Identify which cell holds the provided text, then report its (x, y) central coordinate. 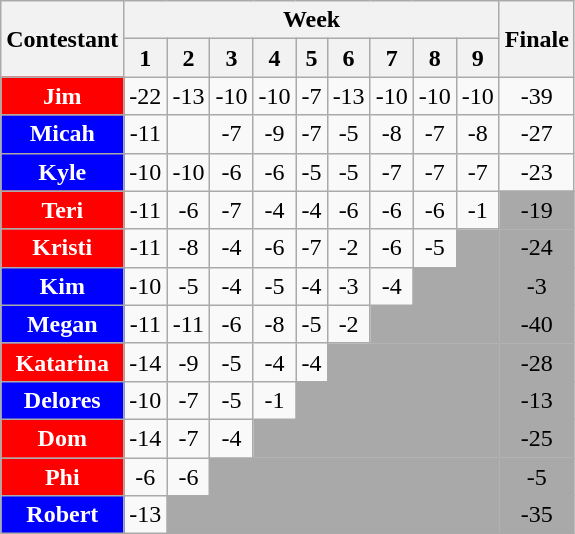
5 (312, 58)
Finale (536, 39)
-35 (536, 515)
-28 (536, 362)
Phi (62, 477)
8 (434, 58)
-25 (536, 438)
4 (274, 58)
-22 (146, 96)
Micah (62, 134)
7 (392, 58)
9 (478, 58)
Delores (62, 400)
1 (146, 58)
-24 (536, 248)
6 (348, 58)
Jim (62, 96)
2 (188, 58)
Teri (62, 210)
-23 (536, 172)
Katarina (62, 362)
Dom (62, 438)
3 (232, 58)
-19 (536, 210)
Kyle (62, 172)
Contestant (62, 39)
-27 (536, 134)
Robert (62, 515)
-40 (536, 324)
Week (312, 20)
Kristi (62, 248)
Megan (62, 324)
Kim (62, 286)
-39 (536, 96)
